Output the (x, y) coordinate of the center of the cell containing the given text.  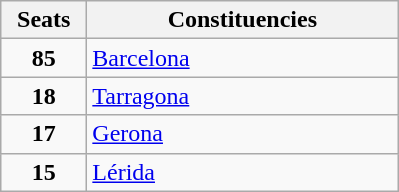
Tarragona (242, 96)
18 (44, 96)
Lérida (242, 172)
85 (44, 58)
17 (44, 134)
Gerona (242, 134)
15 (44, 172)
Seats (44, 20)
Barcelona (242, 58)
Constituencies (242, 20)
